Extract the (x, y) coordinate from the center of the cell holding the provided text.  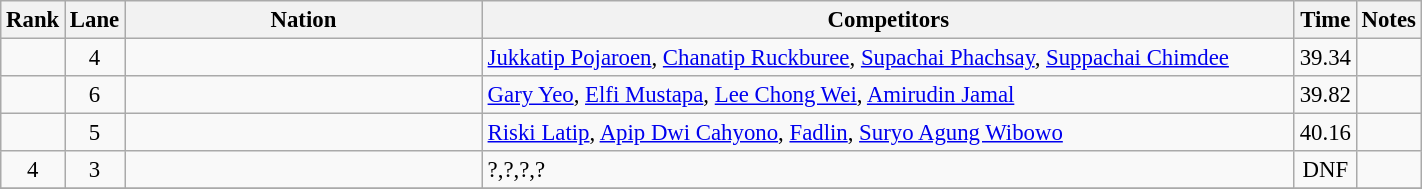
3 (95, 170)
Time (1325, 20)
Lane (95, 20)
?,?,?,? (888, 170)
DNF (1325, 170)
Riski Latip, Apip Dwi Cahyono, Fadlin, Suryo Agung Wibowo (888, 133)
5 (95, 133)
Jukkatip Pojaroen, Chanatip Ruckburee, Supachai Phachsay, Suppachai Chimdee (888, 58)
6 (95, 95)
39.82 (1325, 95)
Competitors (888, 20)
Rank (33, 20)
39.34 (1325, 58)
40.16 (1325, 133)
Nation (304, 20)
Notes (1388, 20)
Gary Yeo, Elfi Mustapa, Lee Chong Wei, Amirudin Jamal (888, 95)
